Detect which cell encompasses the target text, then output its (X, Y) center coordinate. 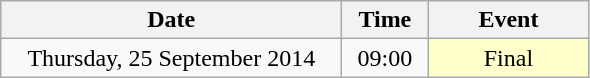
Final (508, 58)
Date (172, 20)
Event (508, 20)
Thursday, 25 September 2014 (172, 58)
09:00 (385, 58)
Time (385, 20)
